Locate the cell with the specified text and output its (x, y) center coordinate. 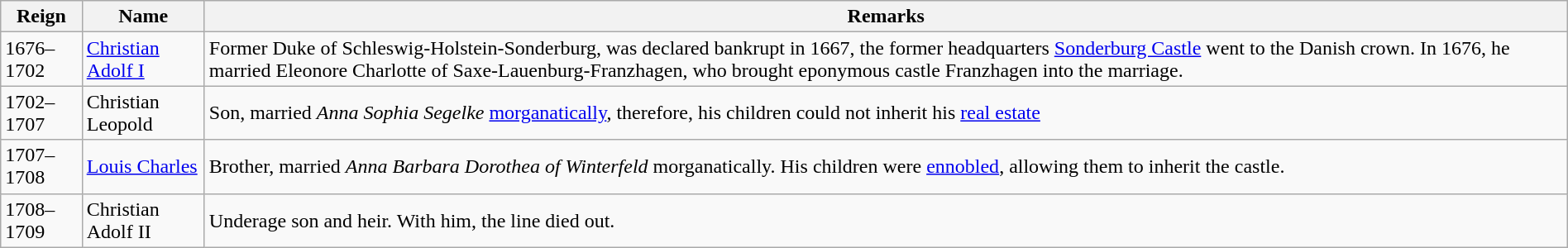
Son, married Anna Sophia Segelke morganatically, therefore, his children could not inherit his real estate (886, 112)
Christian Adolf II (143, 220)
Christian Adolf I (143, 60)
Underage son and heir. With him, the line died out. (886, 220)
1702–1707 (41, 112)
Brother, married Anna Barbara Dorothea of Winterfeld morganatically. His children were ennobled, allowing them to inherit the castle. (886, 167)
Reign (41, 17)
Remarks (886, 17)
Louis Charles (143, 167)
1707–1708 (41, 167)
1676–1702 (41, 60)
Christian Leopold (143, 112)
1708–1709 (41, 220)
Name (143, 17)
